Search for the cell housing the specified text and yield its [X, Y] center coordinate. 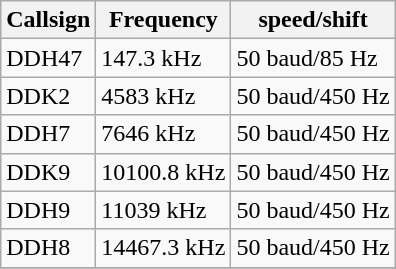
DDK9 [48, 172]
DDH47 [48, 58]
50 baud/85 Hz [313, 58]
speed/shift [313, 20]
4583 kHz [164, 96]
147.3 kHz [164, 58]
DDH7 [48, 134]
10100.8 kHz [164, 172]
7646 kHz [164, 134]
Callsign [48, 20]
DDK2 [48, 96]
11039 kHz [164, 210]
DDH9 [48, 210]
14467.3 kHz [164, 248]
Frequency [164, 20]
DDH8 [48, 248]
